Pinpoint the cell where the given text exists, returning its (x, y) midpoint coordinate. 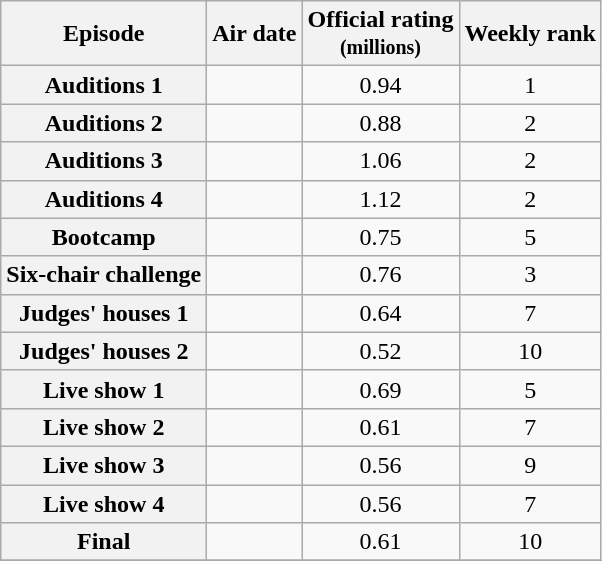
0.76 (380, 275)
Live show 4 (104, 503)
9 (530, 465)
Air date (254, 34)
Episode (104, 34)
0.52 (380, 351)
Auditions 2 (104, 123)
0.88 (380, 123)
0.69 (380, 389)
3 (530, 275)
1.06 (380, 161)
Judges' houses 1 (104, 313)
Weekly rank (530, 34)
1.12 (380, 199)
0.75 (380, 237)
Auditions 4 (104, 199)
Auditions 3 (104, 161)
0.94 (380, 85)
0.64 (380, 313)
Judges' houses 2 (104, 351)
1 (530, 85)
Auditions 1 (104, 85)
Live show 2 (104, 427)
Final (104, 542)
Bootcamp (104, 237)
Official rating(millions) (380, 34)
Live show 3 (104, 465)
Six-chair challenge (104, 275)
Live show 1 (104, 389)
